Locate the cell with the specified text and output its (x, y) center coordinate. 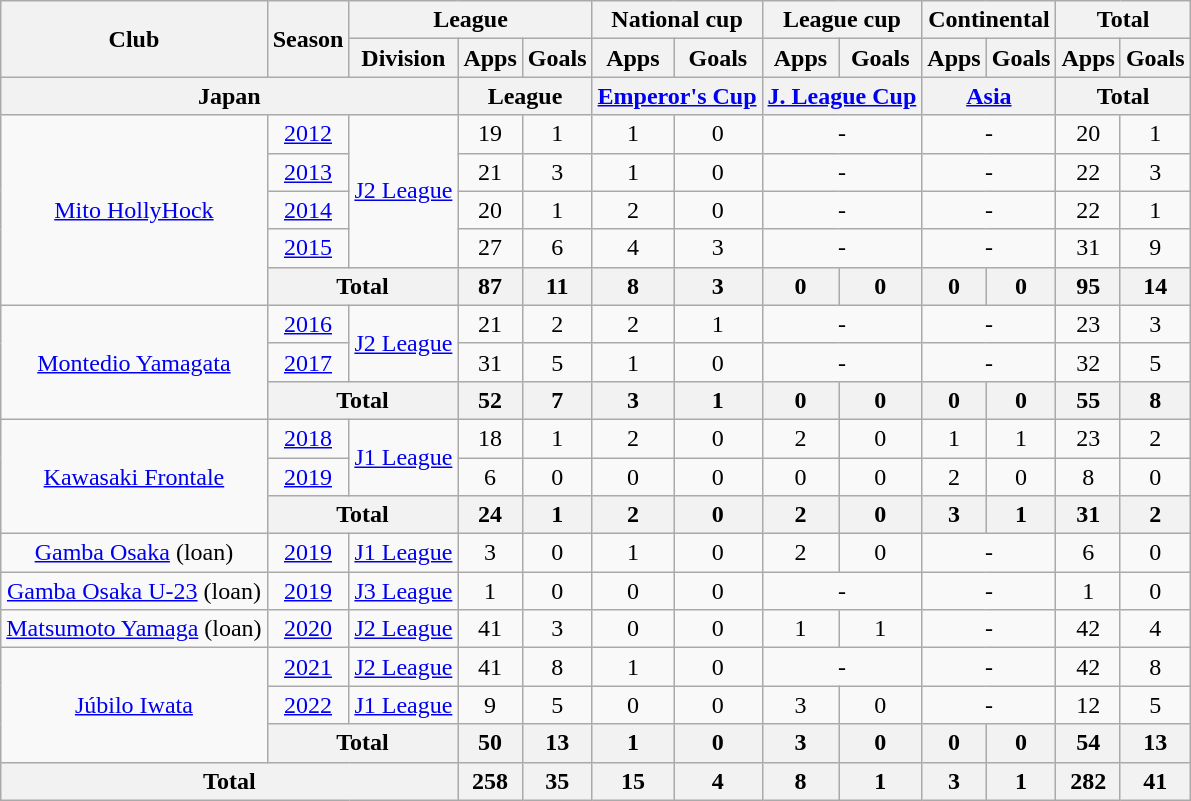
Gamba Osaka (loan) (134, 553)
15 (633, 781)
Kawasaki Frontale (134, 476)
Júbilo Iwata (134, 705)
2021 (308, 667)
95 (1088, 286)
J. League Cup (842, 96)
Continental (989, 20)
Mito HollyHock (134, 210)
Division (404, 58)
24 (490, 515)
Japan (230, 96)
2012 (308, 134)
258 (490, 781)
2017 (308, 362)
14 (1155, 286)
2014 (308, 210)
87 (490, 286)
18 (490, 438)
11 (557, 286)
Asia (989, 96)
League cup (842, 20)
27 (490, 248)
J3 League (404, 591)
Montedio Yamagata (134, 362)
Matsumoto Yamaga (loan) (134, 629)
50 (490, 743)
2013 (308, 172)
Gamba Osaka U-23 (loan) (134, 591)
12 (1088, 705)
7 (557, 400)
2016 (308, 324)
282 (1088, 781)
Season (308, 39)
35 (557, 781)
2022 (308, 705)
52 (490, 400)
19 (490, 134)
National cup (677, 20)
Club (134, 39)
55 (1088, 400)
Emperor's Cup (677, 96)
2020 (308, 629)
2018 (308, 438)
54 (1088, 743)
32 (1088, 362)
2015 (308, 248)
